Scan for the cell matching the given text and deliver its [x, y] coordinate at center. 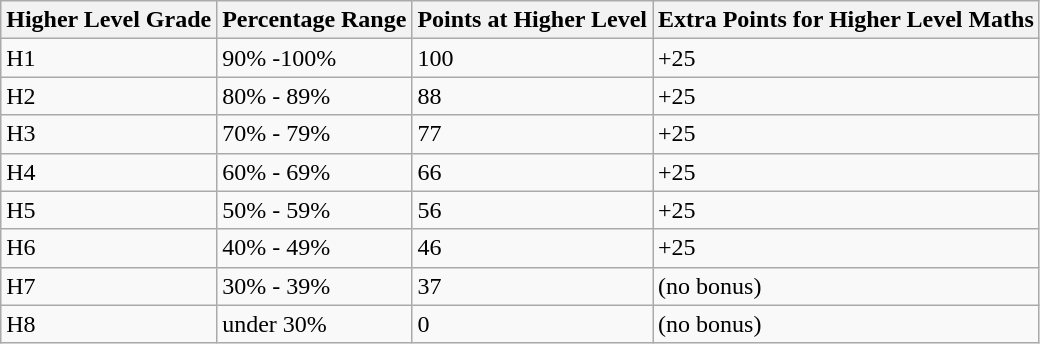
88 [532, 96]
under 30% [314, 324]
H7 [109, 286]
H5 [109, 210]
40% - 49% [314, 248]
37 [532, 286]
90% -100% [314, 58]
50% - 59% [314, 210]
Higher Level Grade [109, 20]
100 [532, 58]
80% - 89% [314, 96]
46 [532, 248]
H2 [109, 96]
60% - 69% [314, 172]
Extra Points for Higher Level Maths [846, 20]
Points at Higher Level [532, 20]
77 [532, 134]
66 [532, 172]
H1 [109, 58]
56 [532, 210]
H3 [109, 134]
H8 [109, 324]
70% - 79% [314, 134]
0 [532, 324]
H4 [109, 172]
H6 [109, 248]
30% - 39% [314, 286]
Percentage Range [314, 20]
